Provide the (x, y) coordinate of the cell's center where the given text is located.  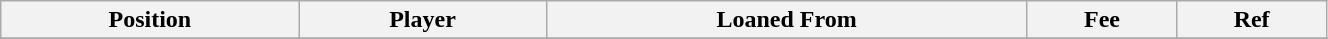
Fee (1102, 20)
Position (150, 20)
Ref (1252, 20)
Player (422, 20)
Loaned From (786, 20)
